Provide the [X, Y] coordinate of the cell's center where the given text is located.  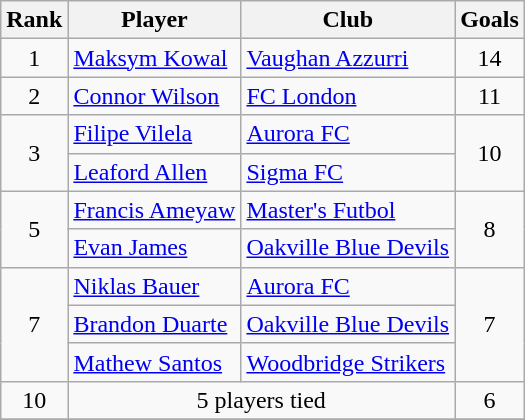
FC London [348, 96]
14 [490, 58]
Mathew Santos [154, 362]
1 [34, 58]
6 [490, 400]
Rank [34, 20]
11 [490, 96]
Francis Ameyaw [154, 210]
Maksym Kowal [154, 58]
3 [34, 153]
Niklas Bauer [154, 286]
Goals [490, 20]
Filipe Vilela [154, 134]
Master's Futbol [348, 210]
Brandon Duarte [154, 324]
Sigma FC [348, 172]
5 [34, 229]
5 players tied [262, 400]
8 [490, 229]
Woodbridge Strikers [348, 362]
Vaughan Azzurri [348, 58]
Evan James [154, 248]
Connor Wilson [154, 96]
Player [154, 20]
2 [34, 96]
Club [348, 20]
Leaford Allen [154, 172]
